Return (x, y) of the center of cell containing provided text 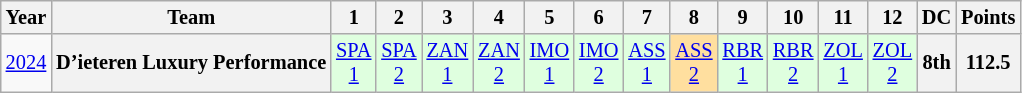
ZOL2 (892, 63)
4 (499, 17)
5 (550, 17)
8 (694, 17)
D’ieteren Luxury Performance (191, 63)
ZAN1 (448, 63)
6 (598, 17)
ZOL1 (842, 63)
112.5 (988, 63)
8th (936, 63)
DC (936, 17)
3 (448, 17)
2024 (26, 63)
7 (646, 17)
IMO2 (598, 63)
12 (892, 17)
ASS1 (646, 63)
11 (842, 17)
SPA2 (398, 63)
RBR1 (742, 63)
ZAN2 (499, 63)
10 (793, 17)
2 (398, 17)
1 (354, 17)
9 (742, 17)
IMO1 (550, 63)
ASS2 (694, 63)
Year (26, 17)
RBR2 (793, 63)
Team (191, 17)
Points (988, 17)
SPA1 (354, 63)
